Pinpoint the cell where the given text exists, returning its (x, y) midpoint coordinate. 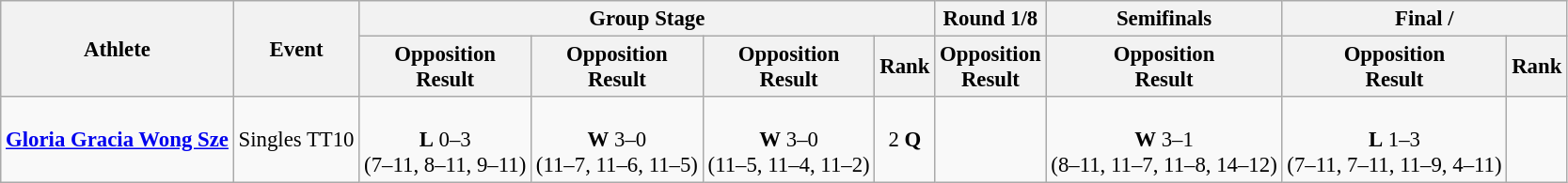
W 3–0(11–7, 11–6, 11–5) (617, 140)
L 1–3(7–11, 7–11, 11–9, 4–11) (1394, 140)
Singles TT10 (296, 140)
Group Stage (647, 19)
W 3–1(8–11, 11–7, 11–8, 14–12) (1164, 140)
L 0–3(7–11, 8–11, 9–11) (446, 140)
Event (296, 49)
Gloria Gracia Wong Sze (117, 140)
2 Q (905, 140)
Athlete (117, 49)
Semifinals (1164, 19)
W 3–0(11–5, 11–4, 11–2) (788, 140)
Final / (1424, 19)
Round 1/8 (990, 19)
